Detect which cell encompasses the target text, then output its [X, Y] center coordinate. 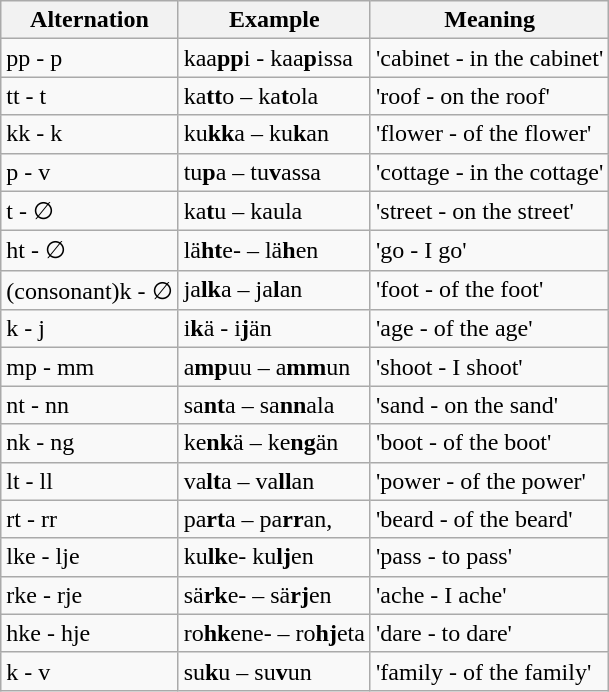
hke - hje [90, 633]
tupa – tuvassa [274, 172]
'dare - to dare' [489, 633]
lähte- – lähen [274, 251]
(consonant)k - ∅ [90, 290]
jalka – jalan [274, 290]
Example [274, 20]
katu – kaula [274, 211]
'beard - of the beard' [489, 519]
santa – sannala [274, 405]
rohkene- – rohjeta [274, 633]
'roof - on the roof' [489, 96]
lke - lje [90, 557]
'boot - of the boot' [489, 443]
'ache - I ache' [489, 595]
mp - mm [90, 367]
kenkä – kengän [274, 443]
'pass - to pass' [489, 557]
pp - p [90, 58]
'cabinet - in the cabinet' [489, 58]
t - ∅ [90, 211]
valta – vallan [274, 481]
lt - ll [90, 481]
suku – suvun [274, 671]
'family - of the family' [489, 671]
Meaning [489, 20]
'power - of the power' [489, 481]
'flower - of the flower' [489, 134]
'go - I go' [489, 251]
ampuu – ammun [274, 367]
parta – parran, [274, 519]
rt - rr [90, 519]
ht - ∅ [90, 251]
'foot - of the foot' [489, 290]
tt - t [90, 96]
'street - on the street' [489, 211]
k - v [90, 671]
'cottage - in the cottage' [489, 172]
kaappi - kaapissa [274, 58]
nk - ng [90, 443]
kk - k [90, 134]
k - j [90, 329]
'sand - on the sand' [489, 405]
rke - rje [90, 595]
kulke- kuljen [274, 557]
'age - of the age' [489, 329]
'shoot - I shoot' [489, 367]
ikä - ijän [274, 329]
p - v [90, 172]
katto – katola [274, 96]
nt - nn [90, 405]
kukka – kukan [274, 134]
Alternation [90, 20]
särke- – särjen [274, 595]
